Capture the cell that displays the provided text and extract its [X, Y] central coordinate. 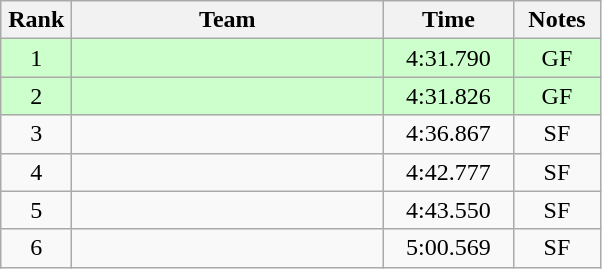
1 [36, 58]
4:43.550 [448, 210]
6 [36, 248]
5:00.569 [448, 248]
3 [36, 134]
Rank [36, 20]
5 [36, 210]
Team [228, 20]
4:31.790 [448, 58]
4:42.777 [448, 172]
4 [36, 172]
2 [36, 96]
Notes [557, 20]
4:36.867 [448, 134]
Time [448, 20]
4:31.826 [448, 96]
